Detect which cell encompasses the target text, then output its [X, Y] center coordinate. 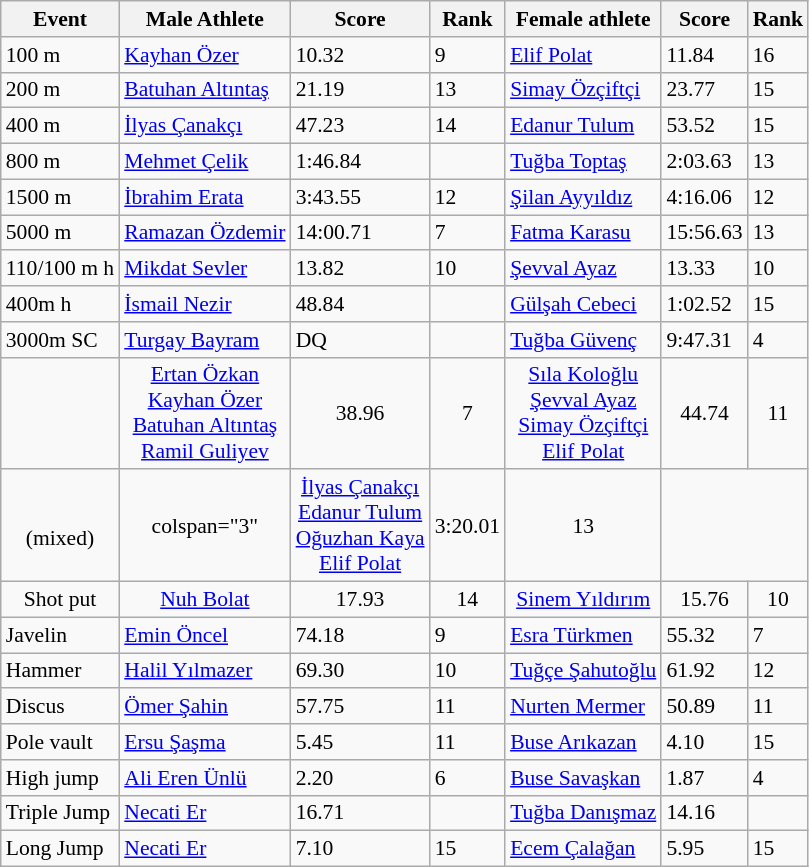
Hammer [60, 671]
15.76 [704, 600]
23.77 [704, 90]
colspan="3" [204, 526]
13.33 [704, 269]
10.32 [360, 55]
48.84 [360, 304]
21.19 [360, 90]
Ersu Şaşma [204, 742]
200 m [60, 90]
Triple Jump [60, 813]
Elif Polat [583, 55]
Ramazan Özdemir [204, 233]
6 [468, 778]
11.84 [704, 55]
69.30 [360, 671]
Nurten Mermer [583, 707]
Long Jump [60, 849]
9:47.31 [704, 340]
17.93 [360, 600]
DQ [360, 340]
16 [778, 55]
3000m SC [60, 340]
Female athlete [583, 19]
53.52 [704, 126]
3:43.55 [360, 197]
47.23 [360, 126]
Buse Arıkazan [583, 742]
Pole vault [60, 742]
4.10 [704, 742]
55.32 [704, 635]
Event [60, 19]
Mikdat Sevler [204, 269]
Tuğba Güvenç [583, 340]
74.18 [360, 635]
Sinem Yıldırım [583, 600]
(mixed) [60, 526]
Turgay Bayram [204, 340]
61.92 [704, 671]
Mehmet Çelik [204, 162]
Male Athlete [204, 19]
57.75 [360, 707]
Sıla KoloğluŞevval AyazSimay ÖzçiftçiElif Polat [583, 413]
16.71 [360, 813]
1:46.84 [360, 162]
Buse Savaşkan [583, 778]
38.96 [360, 413]
5000 m [60, 233]
2.20 [360, 778]
İlyas ÇanakçıEdanur TulumOğuzhan KayaElif Polat [360, 526]
Batuhan Altıntaş [204, 90]
High jump [60, 778]
400 m [60, 126]
1.87 [704, 778]
İlyas Çanakçı [204, 126]
800 m [60, 162]
Ömer Şahin [204, 707]
Ertan ÖzkanKayhan ÖzerBatuhan AltıntaşRamil Guliyev [204, 413]
Discus [60, 707]
2:03.63 [704, 162]
3:20.01 [468, 526]
Javelin [60, 635]
4:16.06 [704, 197]
400m h [60, 304]
50.89 [704, 707]
İsmail Nezir [204, 304]
Esra Türkmen [583, 635]
Tuğba Danışmaz [583, 813]
Shot put [60, 600]
Gülşah Cebeci [583, 304]
İbrahim Erata [204, 197]
Halil Yılmazer [204, 671]
100 m [60, 55]
1500 m [60, 197]
5.45 [360, 742]
14.16 [704, 813]
Ali Eren Ünlü [204, 778]
Şevval Ayaz [583, 269]
7.10 [360, 849]
Emin Öncel [204, 635]
14:00.71 [360, 233]
Tuğçe Şahutoğlu [583, 671]
Kayhan Özer [204, 55]
Edanur Tulum [583, 126]
Şilan Ayyıldız [583, 197]
5.95 [704, 849]
Simay Özçiftçi [583, 90]
1:02.52 [704, 304]
44.74 [704, 413]
Ecem Çalağan [583, 849]
Tuğba Toptaş [583, 162]
Nuh Bolat [204, 600]
15:56.63 [704, 233]
110/100 m h [60, 269]
13.82 [360, 269]
Fatma Karasu [583, 233]
